Identify which cell holds the provided text, then report its [X, Y] central coordinate. 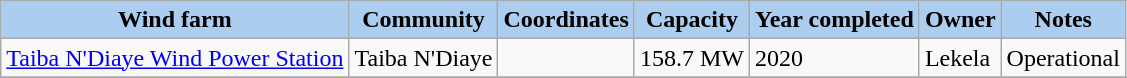
Notes [1063, 20]
Year completed [834, 20]
Taiba N'Diaye Wind Power Station [175, 58]
2020 [834, 58]
Taiba N'Diaye [424, 58]
Coordinates [566, 20]
Owner [960, 20]
Lekela [960, 58]
Wind farm [175, 20]
158.7 MW [692, 58]
Operational [1063, 58]
Community [424, 20]
Capacity [692, 20]
